Extract the [X, Y] coordinate from the center of the cell holding the provided text.  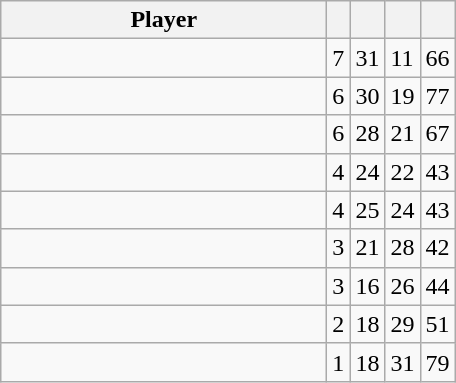
42 [438, 248]
77 [438, 96]
30 [368, 96]
44 [438, 286]
1 [338, 362]
19 [402, 96]
66 [438, 58]
26 [402, 286]
29 [402, 324]
79 [438, 362]
7 [338, 58]
51 [438, 324]
11 [402, 58]
25 [368, 210]
67 [438, 134]
2 [338, 324]
Player [164, 20]
16 [368, 286]
22 [402, 172]
